Identify which cell holds the provided text, then report its (X, Y) central coordinate. 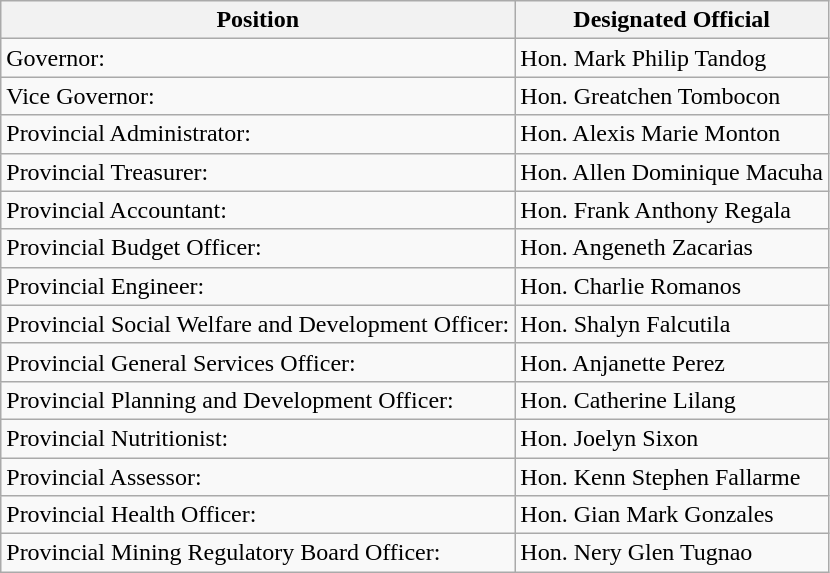
Provincial Mining Regulatory Board Officer: (258, 553)
Designated Official (672, 20)
Provincial Administrator: (258, 134)
Hon. Joelyn Sixon (672, 438)
Hon. Gian Mark Gonzales (672, 515)
Hon. Alexis Marie Monton (672, 134)
Governor: (258, 58)
Provincial Assessor: (258, 477)
Vice Governor: (258, 96)
Hon. Allen Dominique Macuha (672, 172)
Provincial Treasurer: (258, 172)
Provincial Health Officer: (258, 515)
Provincial Accountant: (258, 210)
Provincial Budget Officer: (258, 248)
Hon. Angeneth Zacarias (672, 248)
Provincial Engineer: (258, 286)
Hon. Anjanette Perez (672, 362)
Hon. Frank Anthony Regala (672, 210)
Provincial Planning and Development Officer: (258, 400)
Provincial Nutritionist: (258, 438)
Hon. Kenn Stephen Fallarme (672, 477)
Hon. Catherine Lilang (672, 400)
Provincial General Services Officer: (258, 362)
Provincial Social Welfare and Development Officer: (258, 324)
Hon. Shalyn Falcutila (672, 324)
Hon. Nery Glen Tugnao (672, 553)
Hon. Charlie Romanos (672, 286)
Hon. Greatchen Tombocon (672, 96)
Position (258, 20)
Hon. Mark Philip Tandog (672, 58)
